Locate the cell with the specified text and output its [X, Y] center coordinate. 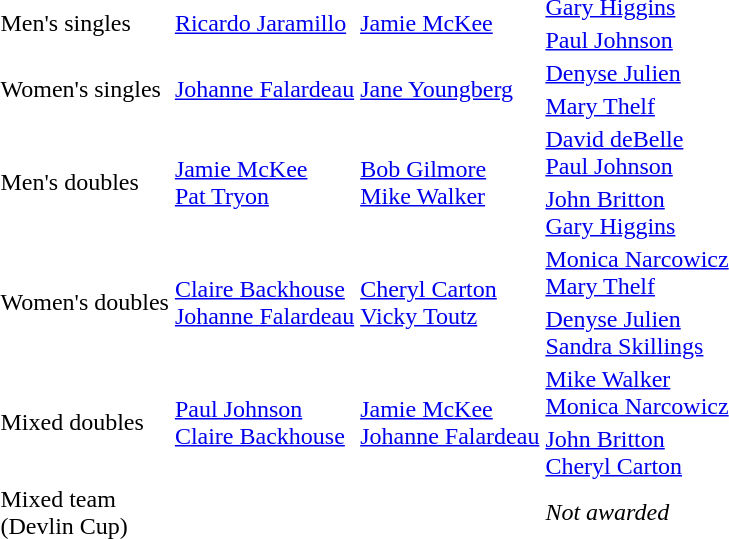
Johanne Falardeau [264, 90]
Claire Backhouse Johanne Falardeau [264, 302]
Jane Youngberg [450, 90]
Jamie McKee Pat Tryon [264, 182]
Bob Gilmore Mike Walker [450, 182]
Cheryl Carton Vicky Toutz [450, 302]
Paul Johnson Claire Backhouse [264, 422]
Jamie McKee Johanne Falardeau [450, 422]
